Scan for the cell matching the given text and deliver its (X, Y) coordinate at center. 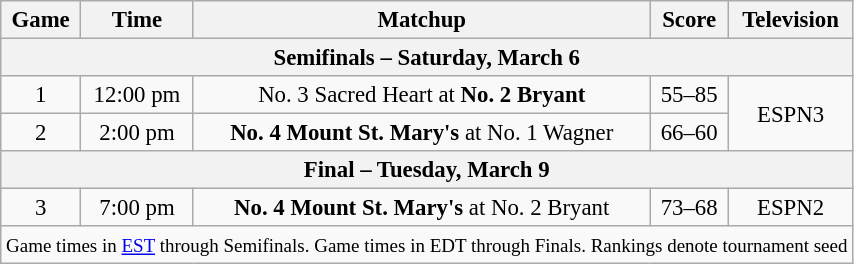
3 (41, 208)
Semifinals – Saturday, March 6 (427, 58)
No. 4 Mount St. Mary's at No. 1 Wagner (422, 133)
2 (41, 133)
1 (41, 95)
Score (689, 20)
55–85 (689, 95)
2:00 pm (138, 133)
ESPN3 (790, 114)
Matchup (422, 20)
No. 4 Mount St. Mary's at No. 2 Bryant (422, 208)
73–68 (689, 208)
Final – Tuesday, March 9 (427, 170)
Game (41, 20)
12:00 pm (138, 95)
ESPN2 (790, 208)
Game times in EST through Semifinals. Game times in EDT through Finals. Rankings denote tournament seed (427, 245)
7:00 pm (138, 208)
66–60 (689, 133)
Time (138, 20)
No. 3 Sacred Heart at No. 2 Bryant (422, 95)
Television (790, 20)
